Identify which cell holds the provided text, then report its [x, y] central coordinate. 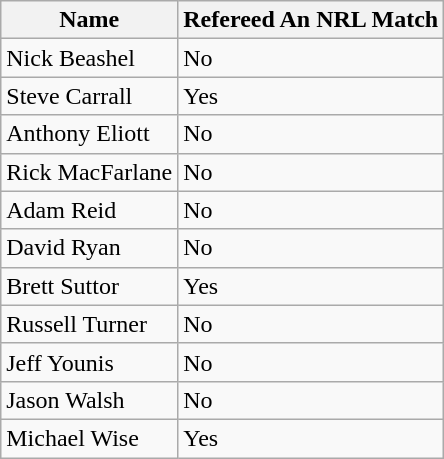
Adam Reid [90, 210]
Rick MacFarlane [90, 172]
Steve Carrall [90, 96]
Refereed An NRL Match [311, 20]
Jason Walsh [90, 400]
Anthony Eliott [90, 134]
Michael Wise [90, 438]
Name [90, 20]
Nick Beashel [90, 58]
David Ryan [90, 248]
Jeff Younis [90, 362]
Brett Suttor [90, 286]
Russell Turner [90, 324]
